Locate the cell with the specified text and output its (X, Y) center coordinate. 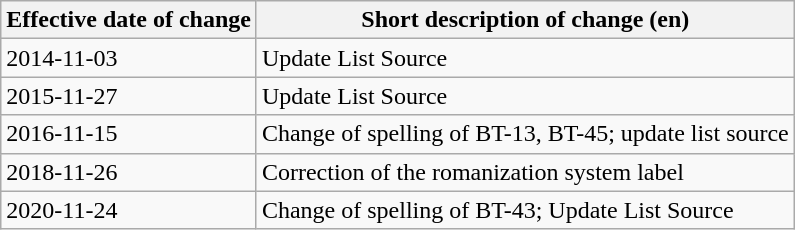
2020-11-24 (129, 210)
2014-11-03 (129, 58)
2016-11-15 (129, 134)
Correction of the romanization system label (525, 172)
2018-11-26 (129, 172)
2015-11-27 (129, 96)
Change of spelling of BT-13, BT-45; update list source (525, 134)
Effective date of change (129, 20)
Short description of change (en) (525, 20)
Change of spelling of BT-43; Update List Source (525, 210)
